Scan for the cell matching the given text and deliver its [X, Y] coordinate at center. 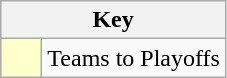
Teams to Playoffs [134, 58]
Key [114, 20]
